Scan for the cell matching the given text and deliver its (X, Y) coordinate at center. 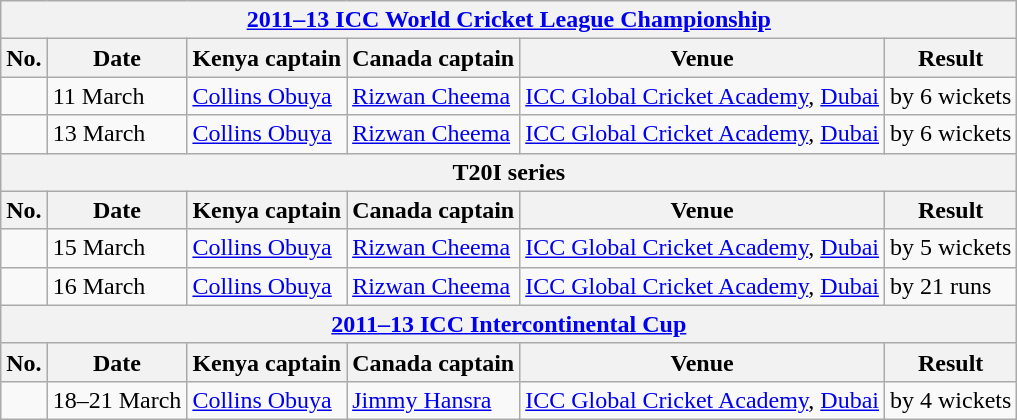
11 March (117, 96)
16 March (117, 286)
15 March (117, 248)
2011–13 ICC World Cricket League Championship (509, 20)
18–21 March (117, 400)
2011–13 ICC Intercontinental Cup (509, 324)
T20I series (509, 172)
by 21 runs (951, 286)
Jimmy Hansra (434, 400)
13 March (117, 134)
by 5 wickets (951, 248)
by 4 wickets (951, 400)
